Return [X, Y] of the center of cell containing provided text 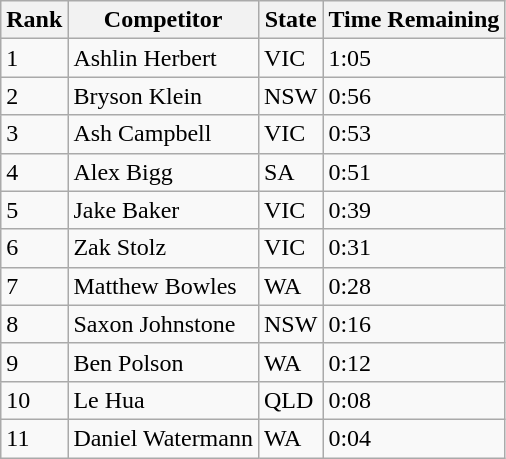
0:28 [414, 286]
0:53 [414, 134]
Daniel Watermann [164, 438]
1 [34, 58]
Alex Bigg [164, 172]
0:39 [414, 210]
SA [290, 172]
Le Hua [164, 400]
Jake Baker [164, 210]
Ash Campbell [164, 134]
2 [34, 96]
0:08 [414, 400]
5 [34, 210]
Time Remaining [414, 20]
Matthew Bowles [164, 286]
8 [34, 324]
Saxon Johnstone [164, 324]
Rank [34, 20]
0:51 [414, 172]
0:04 [414, 438]
3 [34, 134]
Ashlin Herbert [164, 58]
Zak Stolz [164, 248]
0:31 [414, 248]
Ben Polson [164, 362]
4 [34, 172]
10 [34, 400]
0:16 [414, 324]
9 [34, 362]
7 [34, 286]
State [290, 20]
1:05 [414, 58]
Competitor [164, 20]
0:56 [414, 96]
QLD [290, 400]
Bryson Klein [164, 96]
0:12 [414, 362]
11 [34, 438]
6 [34, 248]
